Identify which cell holds the provided text, then report its (x, y) central coordinate. 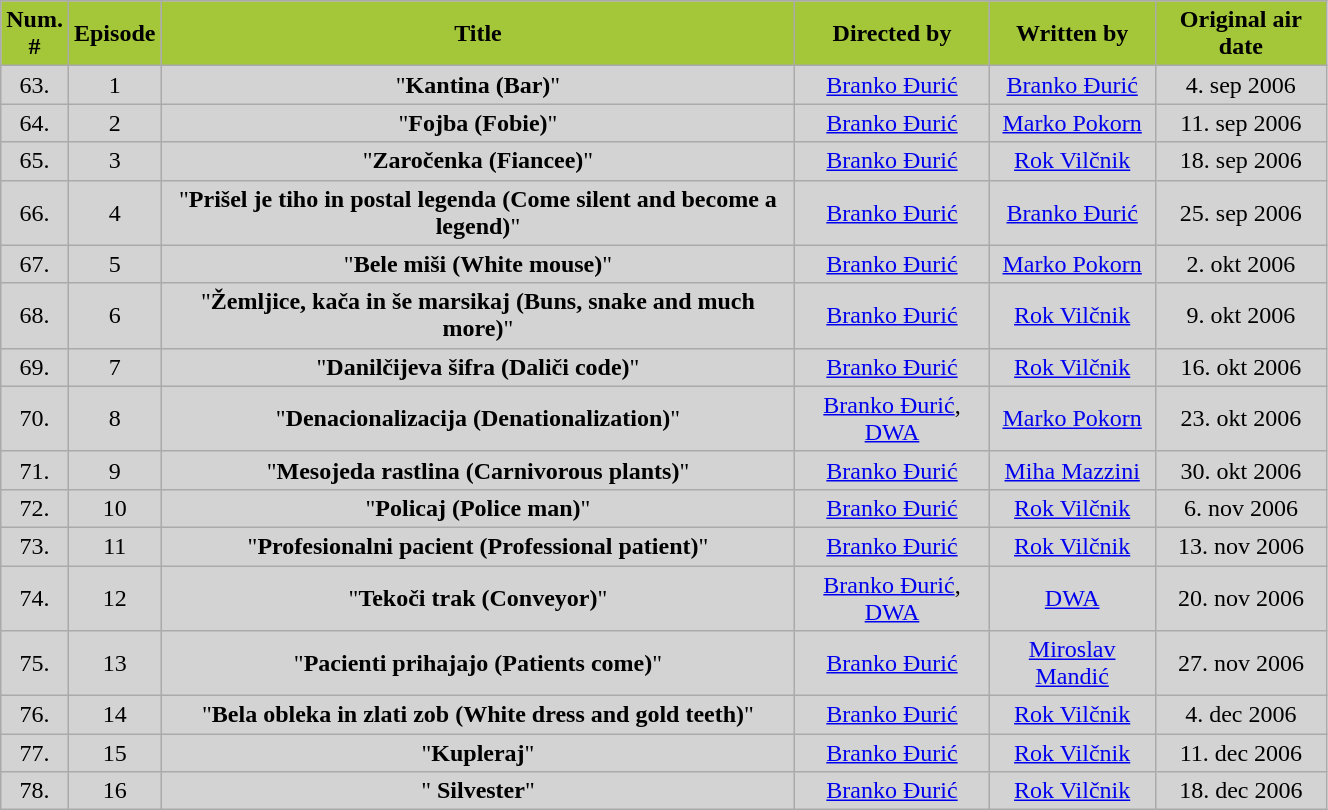
2. okt 2006 (1240, 264)
9 (114, 470)
"Denacionalizacija (Denationalization)" (478, 418)
23. okt 2006 (1240, 418)
"Bela obleka in zlati zob (White dress and gold teeth)" (478, 715)
13. nov 2006 (1240, 546)
69. (35, 367)
16 (114, 791)
"Danilčijeva šifra (Daliči code)" (478, 367)
20. nov 2006 (1240, 598)
27. nov 2006 (1240, 664)
Num.# (35, 34)
5 (114, 264)
12 (114, 598)
Miha Mazzini (1072, 470)
66. (35, 212)
10 (114, 508)
4. sep 2006 (1240, 85)
64. (35, 123)
11. dec 2006 (1240, 753)
Miroslav Mandić (1072, 664)
65. (35, 161)
18. sep 2006 (1240, 161)
Original air date (1240, 34)
15 (114, 753)
Title (478, 34)
73. (35, 546)
70. (35, 418)
13 (114, 664)
11 (114, 546)
"Policaj (Police man)" (478, 508)
11. sep 2006 (1240, 123)
2 (114, 123)
"Kupleraj" (478, 753)
Directed by (892, 34)
4 (114, 212)
" Silvester" (478, 791)
78. (35, 791)
"Fojba (Fobie)" (478, 123)
"Bele miši (White mouse)" (478, 264)
76. (35, 715)
8 (114, 418)
71. (35, 470)
"Žemljice, kača in še marsikaj (Buns, snake and much more)" (478, 316)
"Tekoči trak (Conveyor)" (478, 598)
6 (114, 316)
3 (114, 161)
68. (35, 316)
Written by (1072, 34)
14 (114, 715)
63. (35, 85)
30. okt 2006 (1240, 470)
"Zaročenka (Fiancee)" (478, 161)
75. (35, 664)
6. nov 2006 (1240, 508)
77. (35, 753)
"Mesojeda rastlina (Carnivorous plants)" (478, 470)
1 (114, 85)
"Pacienti prihajajo (Patients come)" (478, 664)
4. dec 2006 (1240, 715)
"Profesionalni pacient (Professional patient)" (478, 546)
DWA (1072, 598)
25. sep 2006 (1240, 212)
74. (35, 598)
"Prišel je tiho in postal legenda (Come silent and become a legend)" (478, 212)
67. (35, 264)
16. okt 2006 (1240, 367)
9. okt 2006 (1240, 316)
7 (114, 367)
Episode (114, 34)
18. dec 2006 (1240, 791)
"Kantina (Bar)" (478, 85)
72. (35, 508)
